Return (x, y) of the center of cell containing provided text 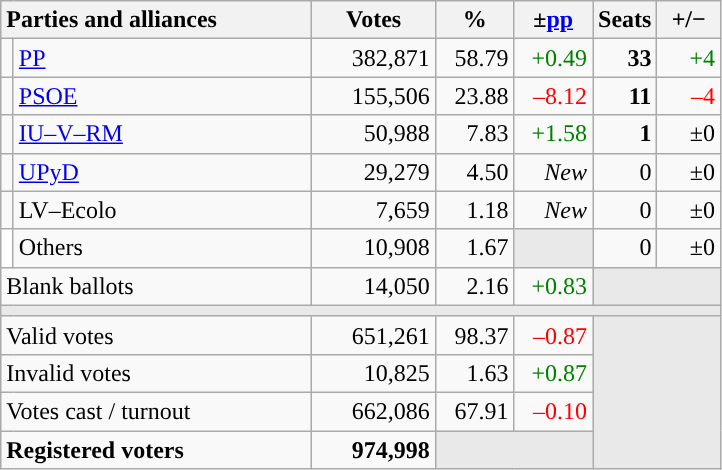
–4 (689, 96)
+0.87 (554, 373)
1.67 (474, 248)
Votes (374, 20)
1 (624, 134)
Registered voters (156, 449)
33 (624, 58)
+0.83 (554, 286)
651,261 (374, 335)
4.50 (474, 172)
10,825 (374, 373)
98.37 (474, 335)
% (474, 20)
7,659 (374, 210)
974,998 (374, 449)
382,871 (374, 58)
UPyD (162, 172)
IU–V–RM (162, 134)
155,506 (374, 96)
–8.12 (554, 96)
662,086 (374, 411)
Invalid votes (156, 373)
1.63 (474, 373)
1.18 (474, 210)
–0.87 (554, 335)
Others (162, 248)
LV–Ecolo (162, 210)
Blank ballots (156, 286)
7.83 (474, 134)
±pp (554, 20)
+4 (689, 58)
10,908 (374, 248)
11 (624, 96)
2.16 (474, 286)
Valid votes (156, 335)
PSOE (162, 96)
+1.58 (554, 134)
50,988 (374, 134)
+/− (689, 20)
58.79 (474, 58)
29,279 (374, 172)
Votes cast / turnout (156, 411)
23.88 (474, 96)
67.91 (474, 411)
–0.10 (554, 411)
Parties and alliances (156, 20)
PP (162, 58)
Seats (624, 20)
+0.49 (554, 58)
14,050 (374, 286)
